Provide the [x, y] coordinate of the cell's center where the given text is located.  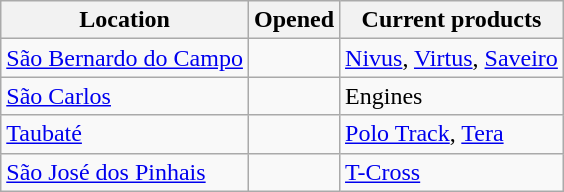
Taubaté [125, 134]
Location [125, 20]
Opened [294, 20]
T-Cross [452, 172]
Nivus, Virtus, Saveiro [452, 58]
São José dos Pinhais [125, 172]
Polo Track, Tera [452, 134]
São Bernardo do Campo [125, 58]
Current products [452, 20]
Engines [452, 96]
São Carlos [125, 96]
